From the cell containing the given text, extract its center point as (X, Y) coordinate. 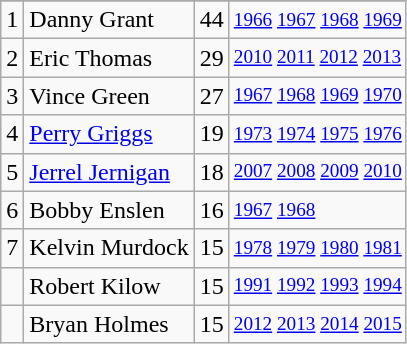
Danny Grant (109, 20)
29 (212, 58)
1978 1979 1980 1981 (318, 248)
Vince Green (109, 96)
2010 2011 2012 2013 (318, 58)
Eric Thomas (109, 58)
1 (12, 20)
4 (12, 134)
3 (12, 96)
1973 1974 1975 1976 (318, 134)
16 (212, 210)
1991 1992 1993 1994 (318, 286)
7 (12, 248)
Bryan Holmes (109, 324)
2007 2008 2009 2010 (318, 172)
1967 1968 1969 1970 (318, 96)
2 (12, 58)
6 (12, 210)
Robert Kilow (109, 286)
2012 2013 2014 2015 (318, 324)
19 (212, 134)
27 (212, 96)
18 (212, 172)
5 (12, 172)
1966 1967 1968 1969 (318, 20)
44 (212, 20)
Jerrel Jernigan (109, 172)
Kelvin Murdock (109, 248)
Perry Griggs (109, 134)
Bobby Enslen (109, 210)
1967 1968 (318, 210)
